Determine the [X, Y] coordinate at the center of the cell enclosing the given text.  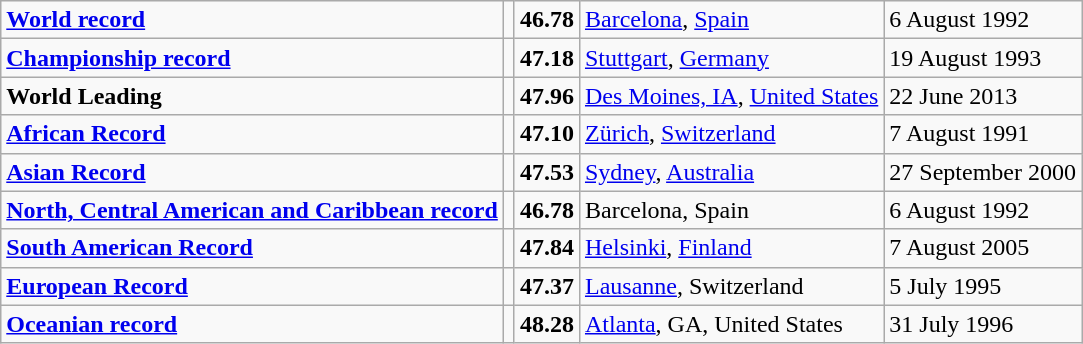
22 June 2013 [983, 96]
South American Record [252, 248]
47.96 [546, 96]
Sydney, Australia [731, 172]
7 August 2005 [983, 248]
Helsinki, Finland [731, 248]
31 July 1996 [983, 324]
Oceanian record [252, 324]
47.37 [546, 286]
47.53 [546, 172]
27 September 2000 [983, 172]
North, Central American and Caribbean record [252, 210]
47.18 [546, 58]
European Record [252, 286]
7 August 1991 [983, 134]
Asian Record [252, 172]
5 July 1995 [983, 286]
Lausanne, Switzerland [731, 286]
Stuttgart, Germany [731, 58]
47.84 [546, 248]
Championship record [252, 58]
Atlanta, GA, United States [731, 324]
Zürich, Switzerland [731, 134]
48.28 [546, 324]
World Leading [252, 96]
19 August 1993 [983, 58]
African Record [252, 134]
Des Moines, IA, United States [731, 96]
World record [252, 20]
47.10 [546, 134]
